Pinpoint the cell where the given text exists, returning its (x, y) midpoint coordinate. 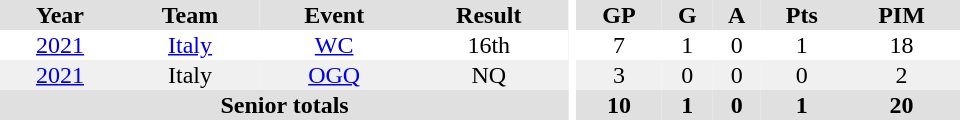
16th (488, 45)
PIM (902, 15)
7 (619, 45)
Year (60, 15)
NQ (488, 75)
GP (619, 15)
2 (902, 75)
Event (334, 15)
18 (902, 45)
3 (619, 75)
A (737, 15)
Pts (802, 15)
WC (334, 45)
10 (619, 105)
Senior totals (284, 105)
20 (902, 105)
Team (190, 15)
Result (488, 15)
OGQ (334, 75)
G (688, 15)
